For the text-containing cell, return its midpoint in [X, Y] coordinate format. 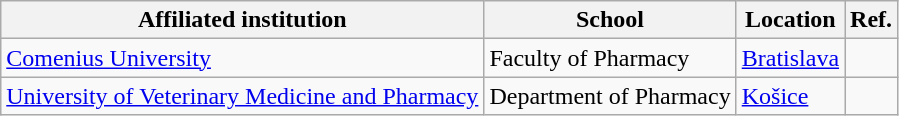
University of Veterinary Medicine and Pharmacy [242, 96]
Bratislava [790, 58]
Ref. [872, 20]
School [610, 20]
Faculty of Pharmacy [610, 58]
Košice [790, 96]
Department of Pharmacy [610, 96]
Comenius University [242, 58]
Affiliated institution [242, 20]
Location [790, 20]
